Determine the [x, y] coordinate at the center of the cell enclosing the given text.  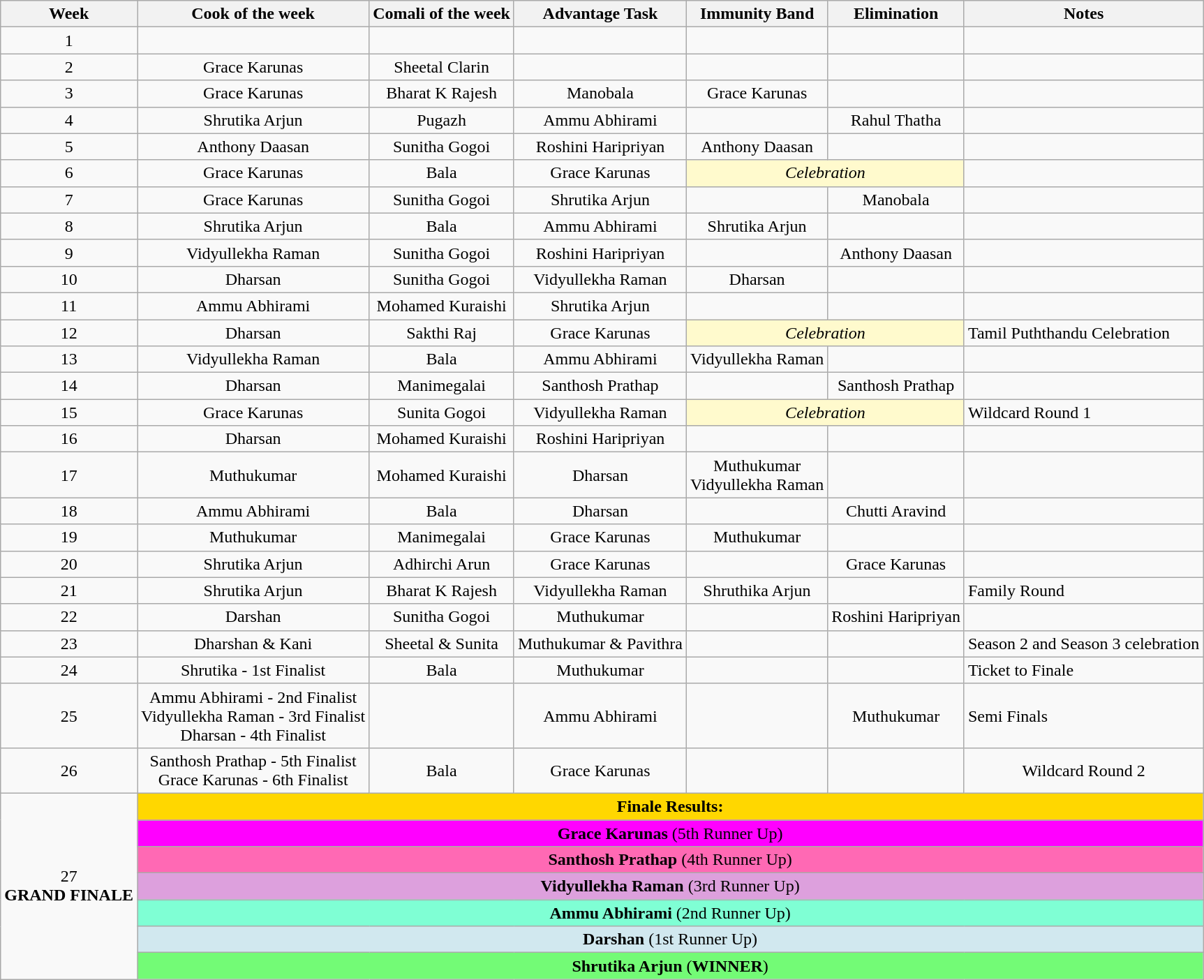
Wildcard Round 1 [1083, 413]
Elimination [896, 14]
4 [69, 120]
Shrutika Arjun (WINNER) [670, 966]
22 [69, 617]
Ammu Abhirami - 2nd FinalistVidyullekha Raman - 3rd FinalistDharsan - 4th Finalist [253, 715]
23 [69, 644]
Comali of the week [442, 14]
Santhosh Prathap (4th Runner Up) [670, 860]
19 [69, 537]
Sakthi Raj [442, 333]
Dharshan & Kani [253, 644]
Darshan (1st Runner Up) [670, 940]
Muthukumar Vidyullekha Raman [757, 475]
Family Round [1083, 591]
Notes [1083, 14]
Sheetal Clarin [442, 67]
1 [69, 40]
2 [69, 67]
15 [69, 413]
Adhirchi Arun [442, 564]
11 [69, 306]
Ticket to Finale [1083, 670]
13 [69, 359]
Week [69, 14]
14 [69, 386]
7 [69, 200]
26 [69, 771]
18 [69, 511]
20 [69, 564]
Shruthika Arjun [757, 591]
Semi Finals [1083, 715]
9 [69, 253]
24 [69, 670]
21 [69, 591]
Rahul Thatha [896, 120]
Muthukumar & Pavithra [600, 644]
Season 2 and Season 3 celebration [1083, 644]
Wildcard Round 2 [1083, 771]
12 [69, 333]
5 [69, 147]
25 [69, 715]
Chutti Aravind [896, 511]
Ammu Abhirami (2nd Runner Up) [670, 913]
Finale Results: [670, 806]
Pugazh [442, 120]
Grace Karunas (5th Runner Up) [670, 833]
Vidyullekha Raman (3rd Runner Up) [670, 886]
10 [69, 279]
Advantage Task [600, 14]
Tamil Puththandu Celebration [1083, 333]
Immunity Band [757, 14]
Santhosh Prathap - 5th FinalistGrace Karunas - 6th Finalist [253, 771]
Cook of the week [253, 14]
Darshan [253, 617]
3 [69, 94]
17 [69, 475]
Sunita Gogoi [442, 413]
Sheetal & Sunita [442, 644]
6 [69, 173]
16 [69, 439]
8 [69, 226]
27GRAND FINALE [69, 886]
Shrutika - 1st Finalist [253, 670]
